Provide the [x, y] coordinate of the cell's center where the given text is located.  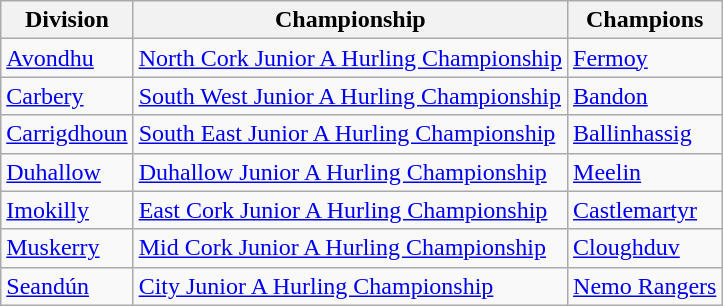
Nemo Rangers [645, 286]
Duhallow Junior A Hurling Championship [350, 172]
Muskerry [67, 248]
Mid Cork Junior A Hurling Championship [350, 248]
Castlemartyr [645, 210]
Meelin [645, 172]
North Cork Junior A Hurling Championship [350, 58]
Championship [350, 20]
Ballinhassig [645, 134]
Carbery [67, 96]
East Cork Junior A Hurling Championship [350, 210]
Imokilly [67, 210]
Duhallow [67, 172]
South West Junior A Hurling Championship [350, 96]
South East Junior A Hurling Championship [350, 134]
Carrigdhoun [67, 134]
Avondhu [67, 58]
City Junior A Hurling Championship [350, 286]
Division [67, 20]
Champions [645, 20]
Cloughduv [645, 248]
Bandon [645, 96]
Seandún [67, 286]
Fermoy [645, 58]
